Capture the cell that displays the provided text and extract its [X, Y] central coordinate. 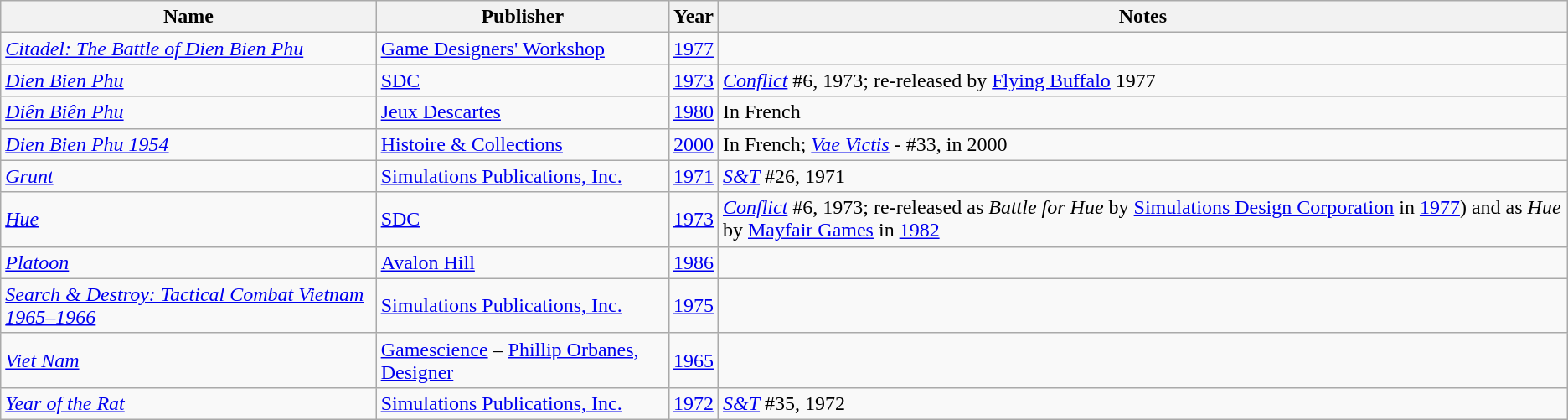
Avalon Hill [523, 262]
Diên Biên Phu [188, 112]
Viet Nam [188, 360]
Gamescience – Phillip Orbanes, Designer [523, 360]
1980 [694, 112]
1972 [694, 403]
1965 [694, 360]
1971 [694, 176]
Histoire & Collections [523, 144]
Year [694, 17]
In French; Vae Victis - #33, in 2000 [1142, 144]
Game Designers' Workshop [523, 49]
Hue [188, 220]
Conflict #6, 1973; re-released by Flying Buffalo 1977 [1142, 80]
S&T #35, 1972 [1142, 403]
Conflict #6, 1973; re-released as Battle for Hue by Simulations Design Corporation in 1977) and as Hue by Mayfair Games in 1982 [1142, 220]
1977 [694, 49]
S&T #26, 1971 [1142, 176]
Publisher [523, 17]
Grunt [188, 176]
1975 [694, 305]
2000 [694, 144]
Name [188, 17]
Platoon [188, 262]
Dien Bien Phu 1954 [188, 144]
Notes [1142, 17]
Search & Destroy: Tactical Combat Vietnam 1965–1966 [188, 305]
Citadel: The Battle of Dien Bien Phu [188, 49]
1986 [694, 262]
In French [1142, 112]
Jeux Descartes [523, 112]
Dien Bien Phu [188, 80]
Year of the Rat [188, 403]
